Capture the cell that displays the provided text and extract its [X, Y] central coordinate. 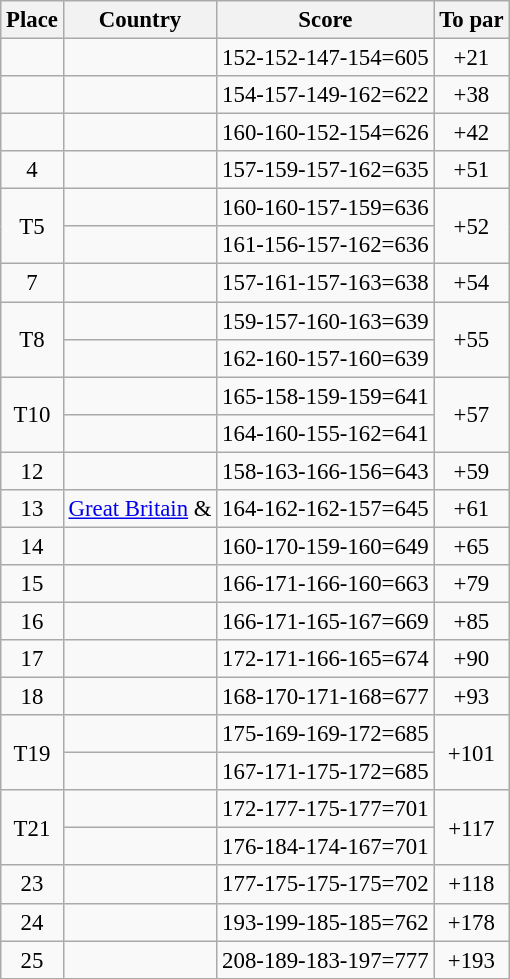
+65 [472, 546]
+93 [472, 697]
+52 [472, 226]
+57 [472, 414]
+101 [472, 752]
Place [32, 20]
+55 [472, 340]
+21 [472, 58]
T8 [32, 340]
172-171-166-165=674 [326, 659]
157-159-157-162=635 [326, 170]
158-163-166-156=643 [326, 471]
14 [32, 546]
+42 [472, 133]
160-160-157-159=636 [326, 208]
193-199-185-185=762 [326, 922]
157-161-157-163=638 [326, 283]
+193 [472, 960]
18 [32, 697]
+59 [472, 471]
+38 [472, 95]
164-160-155-162=641 [326, 433]
+118 [472, 885]
176-184-174-167=701 [326, 847]
160-170-159-160=649 [326, 546]
7 [32, 283]
165-158-159-159=641 [326, 396]
Great Britain & [140, 509]
+117 [472, 828]
+79 [472, 584]
To par [472, 20]
Country [140, 20]
13 [32, 509]
T10 [32, 414]
4 [32, 170]
152-152-147-154=605 [326, 58]
+178 [472, 922]
172-177-175-177=701 [326, 809]
162-160-157-160=639 [326, 358]
+85 [472, 621]
T5 [32, 226]
+61 [472, 509]
208-189-183-197=777 [326, 960]
159-157-160-163=639 [326, 321]
16 [32, 621]
+51 [472, 170]
164-162-162-157=645 [326, 509]
24 [32, 922]
12 [32, 471]
161-156-157-162=636 [326, 245]
T21 [32, 828]
154-157-149-162=622 [326, 95]
17 [32, 659]
175-169-169-172=685 [326, 734]
+54 [472, 283]
166-171-166-160=663 [326, 584]
168-170-171-168=677 [326, 697]
T19 [32, 752]
23 [32, 885]
167-171-175-172=685 [326, 772]
15 [32, 584]
177-175-175-175=702 [326, 885]
+90 [472, 659]
160-160-152-154=626 [326, 133]
Score [326, 20]
166-171-165-167=669 [326, 621]
25 [32, 960]
